Determine the (x, y) coordinate at the center of the cell enclosing the given text.  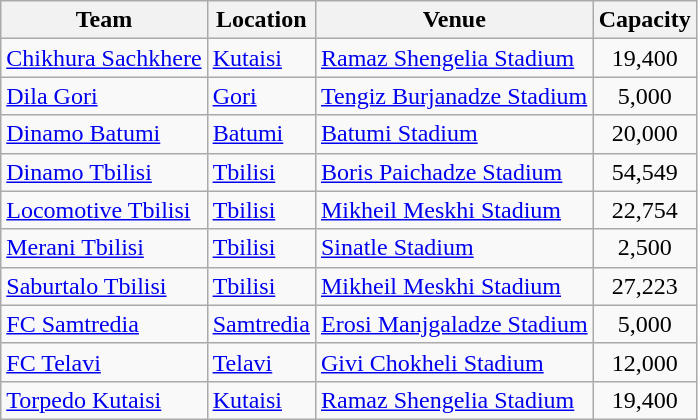
Sinatle Stadium (454, 248)
Batumi (261, 134)
Chikhura Sachkhere (104, 58)
2,500 (644, 248)
54,549 (644, 172)
Dila Gori (104, 96)
Dinamo Batumi (104, 134)
Dinamo Tbilisi (104, 172)
Venue (454, 20)
12,000 (644, 362)
22,754 (644, 210)
Locomotive Tbilisi (104, 210)
Saburtalo Tbilisi (104, 286)
Boris Paichadze Stadium (454, 172)
Gori (261, 96)
Team (104, 20)
27,223 (644, 286)
FC Samtredia (104, 324)
Samtredia (261, 324)
FC Telavi (104, 362)
Tengiz Burjanadze Stadium (454, 96)
Capacity (644, 20)
Erosi Manjgaladze Stadium (454, 324)
Merani Tbilisi (104, 248)
Batumi Stadium (454, 134)
Telavi (261, 362)
Location (261, 20)
20,000 (644, 134)
Torpedo Kutaisi (104, 400)
Givi Chokheli Stadium (454, 362)
